Output the (x, y) coordinate of the center of the cell containing the given text.  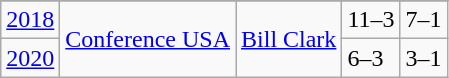
Conference USA (148, 39)
2020 (30, 58)
11–3 (371, 20)
6–3 (371, 58)
7–1 (424, 20)
Bill Clark (289, 39)
2018 (30, 20)
3–1 (424, 58)
